Provide the [X, Y] coordinate of the cell's center where the given text is located.  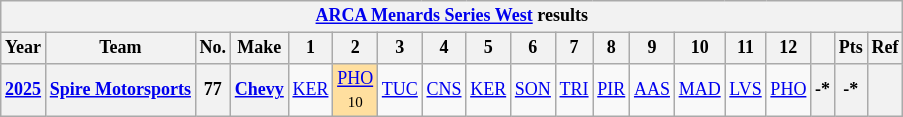
6 [534, 48]
3 [400, 48]
Team [120, 48]
PHO10 [356, 90]
Pts [850, 48]
ARCA Menards Series West results [452, 16]
CNS [444, 90]
Ref [885, 48]
9 [652, 48]
PIR [612, 90]
MAD [700, 90]
12 [788, 48]
LVS [746, 90]
8 [612, 48]
TUC [400, 90]
PHO [788, 90]
5 [488, 48]
7 [574, 48]
No. [212, 48]
1 [310, 48]
10 [700, 48]
Make [259, 48]
AAS [652, 90]
SON [534, 90]
2 [356, 48]
2025 [24, 90]
4 [444, 48]
Spire Motorsports [120, 90]
TRI [574, 90]
11 [746, 48]
Chevy [259, 90]
77 [212, 90]
Year [24, 48]
